Capture the cell that displays the provided text and extract its (x, y) central coordinate. 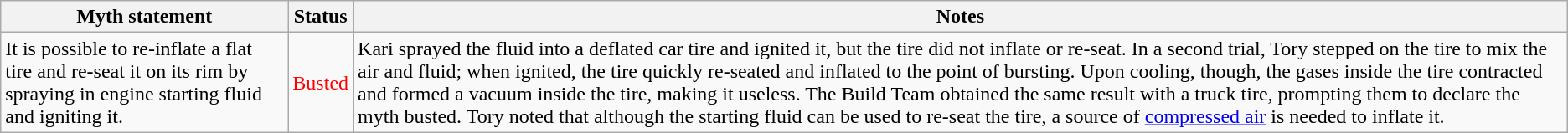
It is possible to re-inflate a flat tire and re-seat it on its rim by spraying in engine starting fluid and igniting it. (144, 82)
Notes (961, 17)
Myth statement (144, 17)
Status (321, 17)
Busted (321, 82)
